Find where the given text appears and provide that cell's center as (x, y) coordinate. 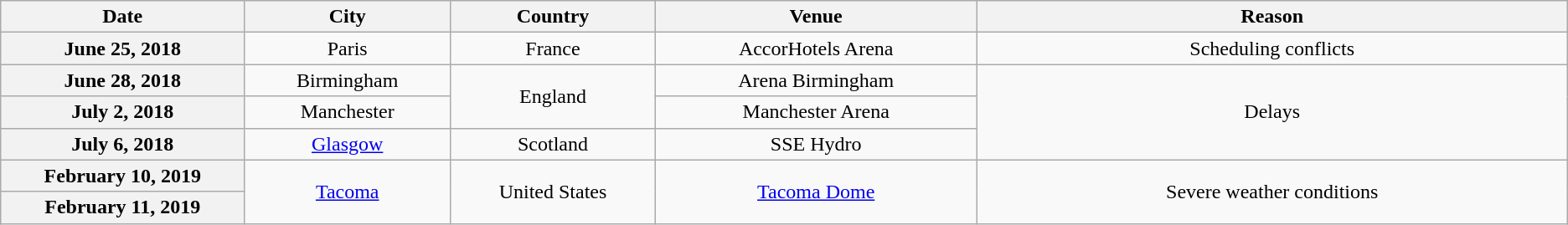
Severe weather conditions (1271, 192)
England (553, 96)
Manchester (348, 112)
Venue (816, 17)
City (348, 17)
Reason (1271, 17)
United States (553, 192)
Tacoma Dome (816, 192)
Country (553, 17)
Paris (348, 49)
Scheduling conflicts (1271, 49)
July 2, 2018 (122, 112)
Date (122, 17)
SSE Hydro (816, 144)
France (553, 49)
Glasgow (348, 144)
Arena Birmingham (816, 80)
AccorHotels Arena (816, 49)
Birmingham (348, 80)
February 10, 2019 (122, 176)
Tacoma (348, 192)
June 28, 2018 (122, 80)
Manchester Arena (816, 112)
July 6, 2018 (122, 144)
Scotland (553, 144)
Delays (1271, 112)
June 25, 2018 (122, 49)
February 11, 2019 (122, 207)
